Capture the cell that displays the provided text and extract its (x, y) central coordinate. 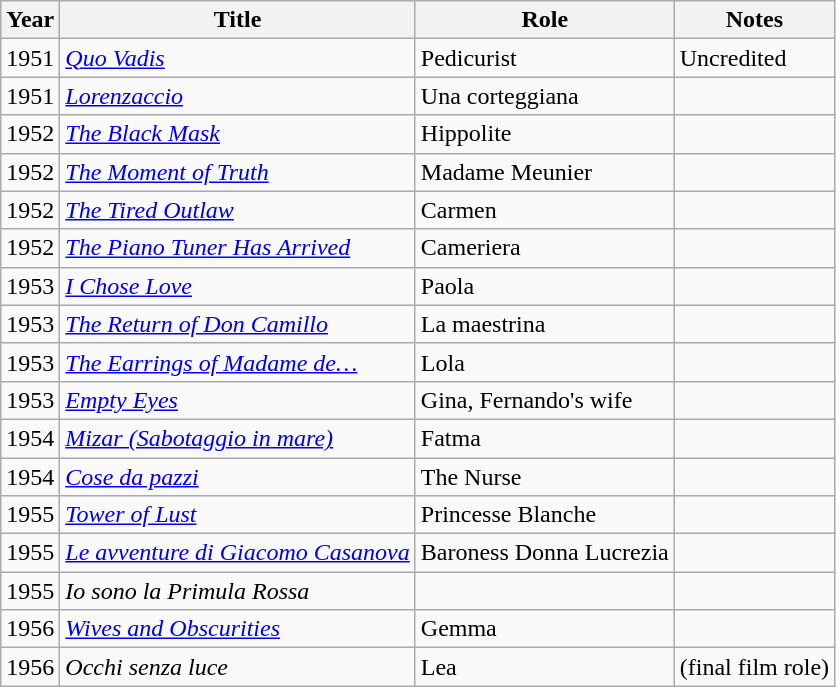
Carmen (544, 210)
I Chose Love (238, 286)
Mizar (Sabotaggio in mare) (238, 438)
Gina, Fernando's wife (544, 400)
Cose da pazzi (238, 477)
Role (544, 20)
The Return of Don Camillo (238, 324)
Madame Meunier (544, 172)
Princesse Blanche (544, 515)
The Piano Tuner Has Arrived (238, 248)
(final film role) (754, 667)
Notes (754, 20)
Le avventure di Giacomo Casanova (238, 553)
Paola (544, 286)
Empty Eyes (238, 400)
Uncredited (754, 58)
Title (238, 20)
The Nurse (544, 477)
The Moment of Truth (238, 172)
Lea (544, 667)
Cameriera (544, 248)
Pedicurist (544, 58)
Gemma (544, 629)
La maestrina (544, 324)
Io sono la Primula Rossa (238, 591)
The Tired Outlaw (238, 210)
Lorenzaccio (238, 96)
Lola (544, 362)
Baroness Donna Lucrezia (544, 553)
Fatma (544, 438)
The Black Mask (238, 134)
Quo Vadis (238, 58)
Tower of Lust (238, 515)
Year (30, 20)
Hippolite (544, 134)
The Earrings of Madame de… (238, 362)
Occhi senza luce (238, 667)
Wives and Obscurities (238, 629)
Una corteggiana (544, 96)
